For the text-containing cell, return its midpoint in (x, y) coordinate format. 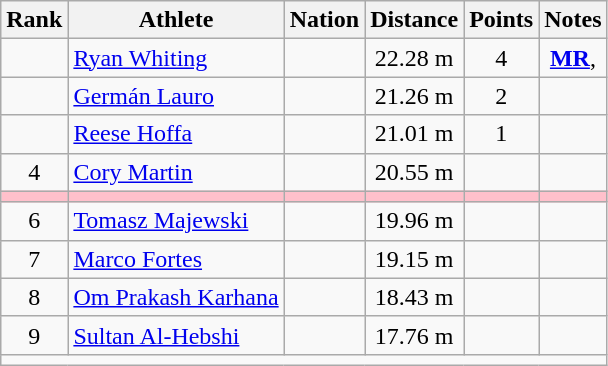
22.28 m (414, 58)
Athlete (176, 20)
9 (34, 335)
8 (34, 297)
Rank (34, 20)
Cory Martin (176, 172)
Sultan Al-Hebshi (176, 335)
Distance (414, 20)
MR, (573, 58)
19.15 m (414, 259)
21.26 m (414, 96)
Tomasz Majewski (176, 221)
Nation (324, 20)
6 (34, 221)
7 (34, 259)
19.96 m (414, 221)
Om Prakash Karhana (176, 297)
Marco Fortes (176, 259)
18.43 m (414, 297)
2 (502, 96)
20.55 m (414, 172)
Germán Lauro (176, 96)
Notes (573, 20)
Points (502, 20)
21.01 m (414, 134)
17.76 m (414, 335)
1 (502, 134)
Ryan Whiting (176, 58)
Reese Hoffa (176, 134)
